Locate the cell with the specified text and output its (X, Y) center coordinate. 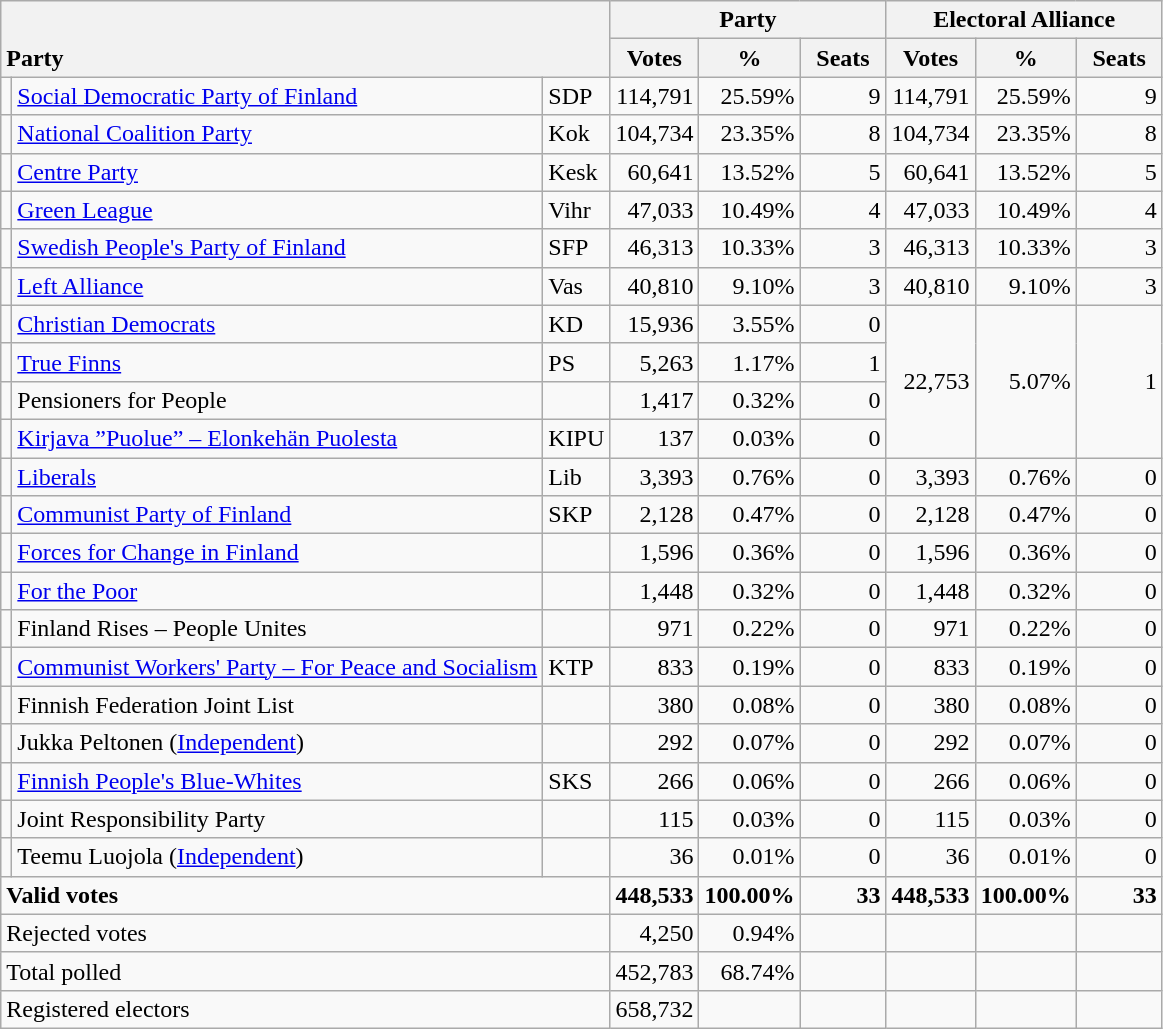
Jukka Peltonen (Independent) (278, 743)
4,250 (654, 933)
Total polled (306, 971)
Social Democratic Party of Finland (278, 96)
Registered electors (306, 1009)
68.74% (750, 971)
Finnish People's Blue-Whites (278, 781)
PS (576, 362)
Pensioners for People (278, 400)
452,783 (654, 971)
Centre Party (278, 172)
Rejected votes (306, 933)
Christian Democrats (278, 324)
For the Poor (278, 591)
3.55% (750, 324)
1,417 (654, 400)
SKP (576, 515)
Lib (576, 477)
True Finns (278, 362)
KTP (576, 667)
Valid votes (306, 895)
5,263 (654, 362)
5.07% (1026, 381)
SDP (576, 96)
SFP (576, 248)
Swedish People's Party of Finland (278, 248)
Communist Workers' Party – For Peace and Socialism (278, 667)
Forces for Change in Finland (278, 553)
Vihr (576, 210)
Finnish Federation Joint List (278, 705)
Kok (576, 134)
KIPU (576, 438)
658,732 (654, 1009)
Vas (576, 286)
Liberals (278, 477)
Kesk (576, 172)
22,753 (930, 381)
1.17% (750, 362)
SKS (576, 781)
Left Alliance (278, 286)
15,936 (654, 324)
Teemu Luojola (Independent) (278, 857)
Joint Responsibility Party (278, 819)
Kirjava ”Puolue” – Elonkehän Puolesta (278, 438)
Green League (278, 210)
Finland Rises – People Unites (278, 629)
Electoral Alliance (1024, 20)
Communist Party of Finland (278, 515)
KD (576, 324)
0.94% (750, 933)
National Coalition Party (278, 134)
137 (654, 438)
